Determine the (X, Y) coordinate at the center of the cell enclosing the given text.  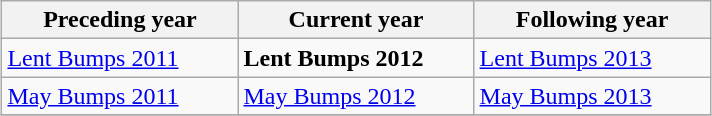
May Bumps 2013 (592, 96)
Lent Bumps 2011 (120, 58)
May Bumps 2011 (120, 96)
Preceding year (120, 20)
Following year (592, 20)
May Bumps 2012 (356, 96)
Lent Bumps 2012 (356, 58)
Current year (356, 20)
Lent Bumps 2013 (592, 58)
